Provide the (x, y) coordinate of the cell's center where the given text is located.  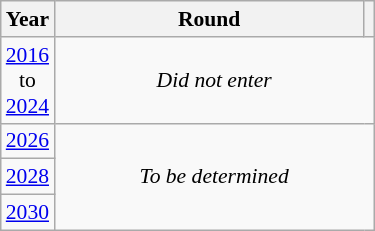
2030 (28, 213)
Did not enter (214, 80)
2026 (28, 141)
2016to2024 (28, 80)
2028 (28, 177)
Year (28, 19)
To be determined (214, 176)
Round (209, 19)
